Determine the [X, Y] coordinate at the center of the cell enclosing the given text.  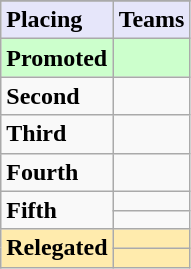
Placing [57, 20]
Fourth [57, 172]
Fifth [57, 210]
Teams [152, 20]
Third [57, 134]
Second [57, 96]
Promoted [57, 58]
Relegated [57, 248]
